Scan for the cell matching the given text and deliver its [x, y] coordinate at center. 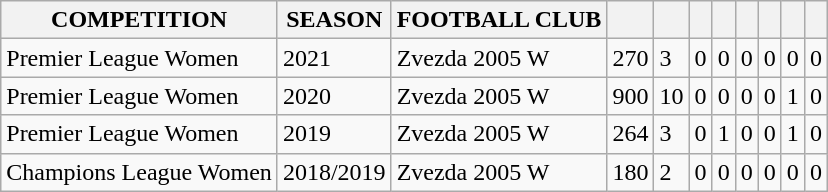
2020 [334, 96]
FOOTBALL CLUB [499, 20]
2018/2019 [334, 172]
2019 [334, 134]
270 [630, 58]
180 [630, 172]
10 [672, 96]
2021 [334, 58]
2 [672, 172]
264 [630, 134]
900 [630, 96]
Champions League Women [140, 172]
COMPETITION [140, 20]
SEASON [334, 20]
